Capture the cell that displays the provided text and extract its [X, Y] central coordinate. 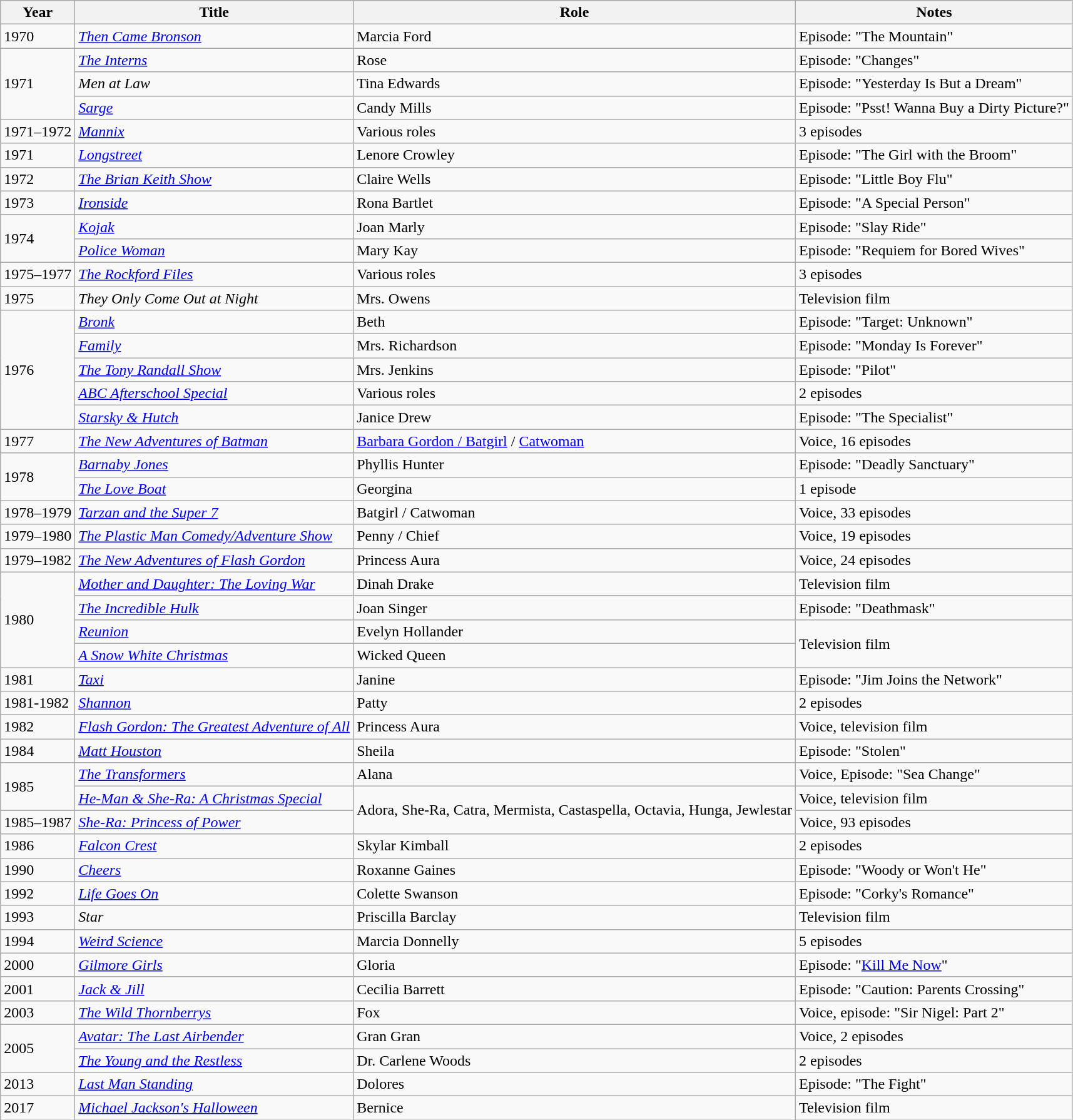
1978 [38, 477]
Janine [574, 679]
Sarge [214, 108]
1985–1987 [38, 822]
The Wild Thornberrys [214, 1012]
2001 [38, 989]
Episode: "Deadly Sanctuary" [933, 465]
2013 [38, 1084]
1979–1980 [38, 536]
Candy Mills [574, 108]
1971–1972 [38, 131]
Joan Marly [574, 227]
Priscilla Barclay [574, 917]
Weird Science [214, 941]
Cheers [214, 870]
Role [574, 13]
1980 [38, 619]
Episode: "Psst! Wanna Buy a Dirty Picture?" [933, 108]
Claire Wells [574, 179]
Mother and Daughter: The Loving War [214, 584]
2000 [38, 965]
Adora, She-Ra, Catra, Mermista, Castaspella, Octavia, Hunga, Jewlestar [574, 810]
1975–1977 [38, 274]
Title [214, 13]
Episode: "Kill Me Now" [933, 965]
Longstreet [214, 155]
5 episodes [933, 941]
Gran Gran [574, 1036]
Episode: "Slay Ride" [933, 227]
1982 [38, 727]
Episode: "Requiem for Bored Wives" [933, 250]
1974 [38, 238]
2017 [38, 1108]
Mrs. Richardson [574, 346]
Episode: "Pilot" [933, 370]
Life Goes On [214, 893]
Episode: "Corky's Romance" [933, 893]
Flash Gordon: The Greatest Adventure of All [214, 727]
1985 [38, 787]
Last Man Standing [214, 1084]
Matt Houston [214, 751]
Marcia Ford [574, 36]
The Brian Keith Show [214, 179]
Lenore Crowley [574, 155]
Ironside [214, 203]
The Tony Randall Show [214, 370]
Police Woman [214, 250]
Starsky & Hutch [214, 417]
Marcia Donnelly [574, 941]
They Only Come Out at Night [214, 298]
Penny / Chief [574, 536]
The Love Boat [214, 489]
1986 [38, 846]
Barnaby Jones [214, 465]
1984 [38, 751]
Episode: "Jim Joins the Network" [933, 679]
Gilmore Girls [214, 965]
1972 [38, 179]
Episode: "The Mountain" [933, 36]
Jack & Jill [214, 989]
Phyllis Hunter [574, 465]
Episode: "The Fight" [933, 1084]
1994 [38, 941]
Episode: "Yesterday Is But a Dream" [933, 84]
Episode: "Changes" [933, 60]
He-Man & She-Ra: A Christmas Special [214, 798]
The Young and the Restless [214, 1061]
The Plastic Man Comedy/Adventure Show [214, 536]
Mannix [214, 131]
Rona Bartlet [574, 203]
Reunion [214, 631]
Episode: "A Special Person" [933, 203]
ABC Afterschool Special [214, 394]
Michael Jackson's Halloween [214, 1108]
Episode: "The Specialist" [933, 417]
Tina Edwards [574, 84]
Voice, Episode: "Sea Change" [933, 775]
Episode: "Little Boy Flu" [933, 179]
Alana [574, 775]
Voice, episode: "Sir Nigel: Part 2" [933, 1012]
Gloria [574, 965]
Mrs. Owens [574, 298]
Wicked Queen [574, 655]
Janice Drew [574, 417]
1993 [38, 917]
The New Adventures of Batman [214, 441]
She-Ra: Princess of Power [214, 822]
Episode: "Woody or Won't He" [933, 870]
Patty [574, 703]
Year [38, 13]
Episode: "Monday Is Forever" [933, 346]
Skylar Kimball [574, 846]
Voice, 33 episodes [933, 512]
1975 [38, 298]
1970 [38, 36]
Cecilia Barrett [574, 989]
Episode: "Target: Unknown" [933, 322]
Men at Law [214, 84]
The Rockford Files [214, 274]
The Interns [214, 60]
Notes [933, 13]
Dolores [574, 1084]
Dr. Carlene Woods [574, 1061]
2005 [38, 1048]
Sheila [574, 751]
Episode: "Caution: Parents Crossing" [933, 989]
1981-1982 [38, 703]
1 episode [933, 489]
Kojak [214, 227]
Mrs. Jenkins [574, 370]
A Snow White Christmas [214, 655]
Barbara Gordon / Batgirl / Catwoman [574, 441]
1990 [38, 870]
Voice, 19 episodes [933, 536]
Rose [574, 60]
Star [214, 917]
Shannon [214, 703]
Georgina [574, 489]
Episode: "Deathmask" [933, 608]
Then Came Bronson [214, 36]
2003 [38, 1012]
Family [214, 346]
Dinah Drake [574, 584]
Episode: "The Girl with the Broom" [933, 155]
1979–1982 [38, 560]
Joan Singer [574, 608]
Colette Swanson [574, 893]
Episode: "Stolen" [933, 751]
Roxanne Gaines [574, 870]
Voice, 24 episodes [933, 560]
1992 [38, 893]
Voice, 16 episodes [933, 441]
Taxi [214, 679]
Beth [574, 322]
1978–1979 [38, 512]
Batgirl / Catwoman [574, 512]
Bernice [574, 1108]
Fox [574, 1012]
The Incredible Hulk [214, 608]
Falcon Crest [214, 846]
Tarzan and the Super 7 [214, 512]
1976 [38, 370]
Voice, 93 episodes [933, 822]
Voice, 2 episodes [933, 1036]
1973 [38, 203]
The Transformers [214, 775]
1977 [38, 441]
1981 [38, 679]
Mary Kay [574, 250]
Bronk [214, 322]
Avatar: The Last Airbender [214, 1036]
The New Adventures of Flash Gordon [214, 560]
Evelyn Hollander [574, 631]
